From the cell containing the given text, extract its center point as [X, Y] coordinate. 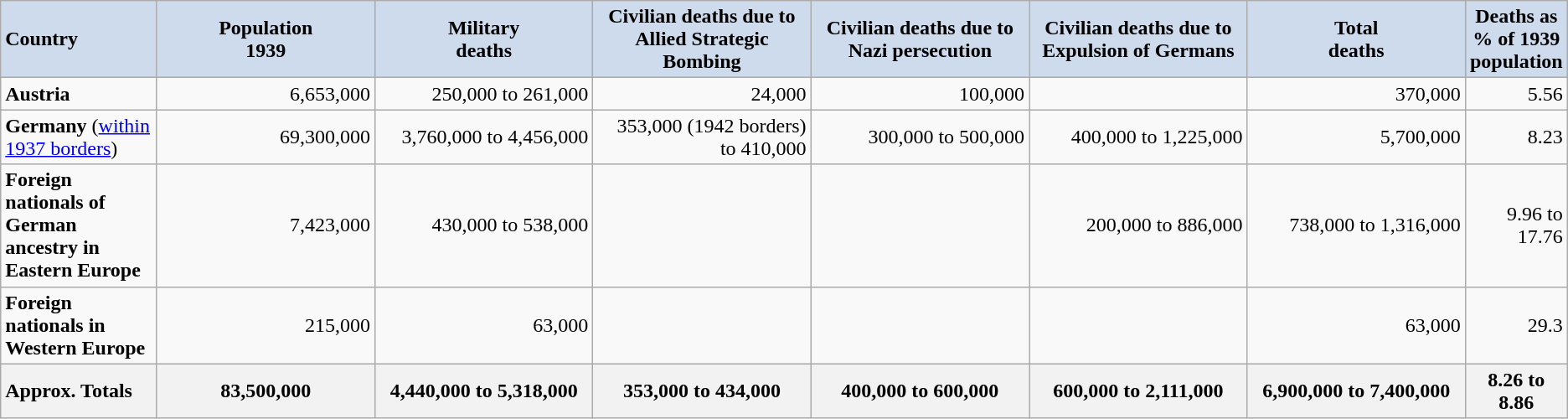
8.26 to 8.86 [1516, 391]
5,700,000 [1356, 137]
6,900,000 to 7,400,000 [1356, 391]
Austria [79, 94]
Militarydeaths [483, 39]
83,500,000 [266, 391]
6,653,000 [266, 94]
600,000 to 2,111,000 [1138, 391]
7,423,000 [266, 225]
Civilian deaths due toAllied Strategic Bombing [702, 39]
Approx. Totals [79, 391]
Totaldeaths [1356, 39]
Civilian deaths due toNazi persecution [920, 39]
353,000 (1942 borders) to 410,000 [702, 137]
Population1939 [266, 39]
200,000 to 886,000 [1138, 225]
Deaths as% of 1939population [1516, 39]
738,000 to 1,316,000 [1356, 225]
24,000 [702, 94]
300,000 to 500,000 [920, 137]
Foreign nationals in Western Europe [79, 325]
4,440,000 to 5,318,000 [483, 391]
430,000 to 538,000 [483, 225]
100,000 [920, 94]
370,000 [1356, 94]
3,760,000 to 4,456,000 [483, 137]
Foreign nationals of German ancestry in Eastern Europe [79, 225]
Country [79, 39]
250,000 to 261,000 [483, 94]
8.23 [1516, 137]
29.3 [1516, 325]
353,000 to 434,000 [702, 391]
5.56 [1516, 94]
Germany (within 1937 borders) [79, 137]
69,300,000 [266, 137]
Civilian deaths due to Expulsion of Germans [1138, 39]
215,000 [266, 325]
400,000 to 1,225,000 [1138, 137]
9.96 to 17.76 [1516, 225]
400,000 to 600,000 [920, 391]
